Return [X, Y] of the center of cell containing provided text 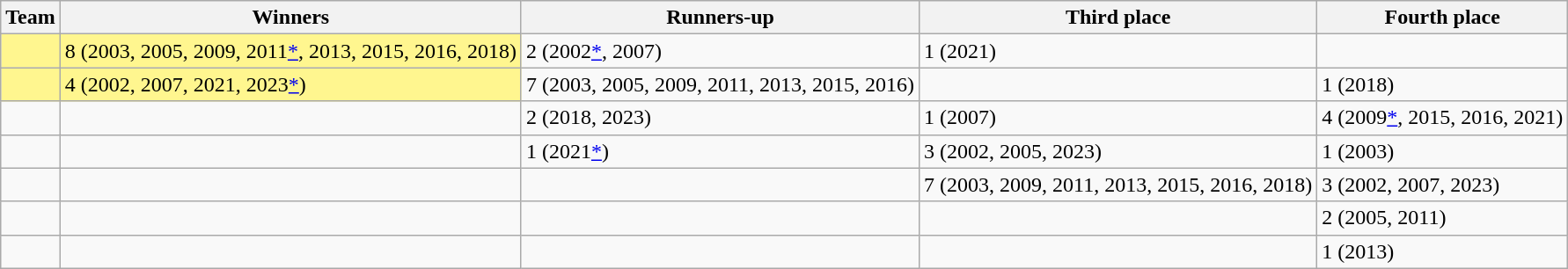
1 (2007) [1118, 118]
7 (2003, 2005, 2009, 2011, 2013, 2015, 2016) [720, 84]
1 (2021) [1118, 51]
4 (2009*, 2015, 2016, 2021) [1443, 118]
2 (2018, 2023) [720, 118]
3 (2002, 2005, 2023) [1118, 151]
1 (2003) [1443, 151]
1 (2013) [1443, 251]
Third place [1118, 18]
7 (2003, 2009, 2011, 2013, 2015, 2016, 2018) [1118, 185]
8 (2003, 2005, 2009, 2011*, 2013, 2015, 2016, 2018) [290, 51]
Winners [290, 18]
4 (2002, 2007, 2021, 2023*) [290, 84]
2 (2002*, 2007) [720, 51]
Runners-up [720, 18]
Fourth place [1443, 18]
1 (2021*) [720, 151]
Team [31, 18]
1 (2018) [1443, 84]
3 (2002, 2007, 2023) [1443, 185]
2 (2005, 2011) [1443, 218]
